Return the [X, Y] coordinate for the center point of the cell that contains the specified text.  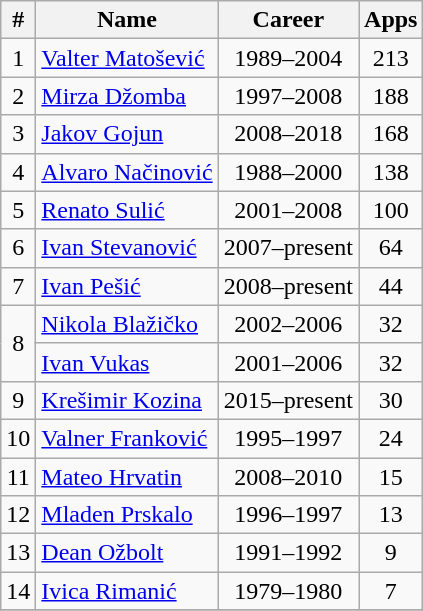
1991–1992 [288, 553]
1996–1997 [288, 515]
11 [18, 477]
188 [391, 96]
1979–1980 [288, 591]
1995–1997 [288, 438]
# [18, 20]
Career [288, 20]
6 [18, 248]
10 [18, 438]
Nikola Blažičko [127, 324]
Alvaro Načinović [127, 172]
8 [18, 343]
1 [18, 58]
138 [391, 172]
Mateo Hrvatin [127, 477]
213 [391, 58]
24 [391, 438]
3 [18, 134]
Krešimir Kozina [127, 400]
2008–2010 [288, 477]
Ivan Pešić [127, 286]
2001–2008 [288, 210]
2015–present [288, 400]
14 [18, 591]
64 [391, 248]
Ivan Stevanović [127, 248]
1988–2000 [288, 172]
2007–present [288, 248]
2008–2018 [288, 134]
Valner Franković [127, 438]
4 [18, 172]
Apps [391, 20]
Jakov Gojun [127, 134]
44 [391, 286]
2002–2006 [288, 324]
168 [391, 134]
2 [18, 96]
Renato Sulić [127, 210]
Dean Ožbolt [127, 553]
100 [391, 210]
Valter Matošević [127, 58]
2008–present [288, 286]
1989–2004 [288, 58]
1997–2008 [288, 96]
5 [18, 210]
Name [127, 20]
Ivan Vukas [127, 362]
12 [18, 515]
15 [391, 477]
30 [391, 400]
Mirza Džomba [127, 96]
Ivica Rimanić [127, 591]
2001–2006 [288, 362]
Mladen Prskalo [127, 515]
